Pinpoint the cell where the given text exists, returning its (x, y) midpoint coordinate. 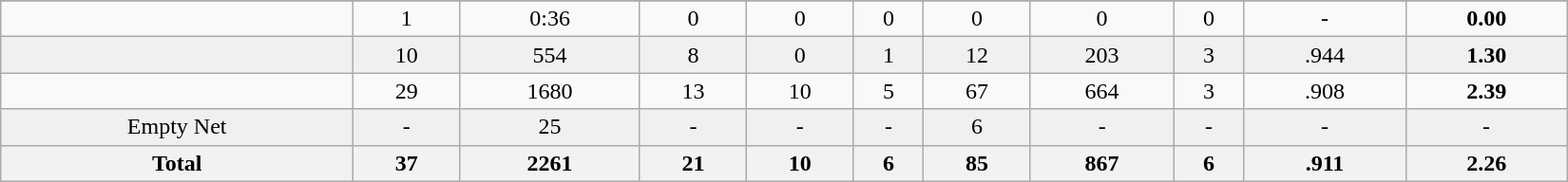
1.30 (1486, 55)
0:36 (549, 19)
29 (407, 91)
1680 (549, 91)
2.39 (1486, 91)
203 (1102, 55)
Empty Net (177, 127)
2261 (549, 163)
2.26 (1486, 163)
85 (977, 163)
554 (549, 55)
867 (1102, 163)
0.00 (1486, 19)
.944 (1325, 55)
25 (549, 127)
37 (407, 163)
21 (693, 163)
.911 (1325, 163)
67 (977, 91)
13 (693, 91)
5 (889, 91)
664 (1102, 91)
.908 (1325, 91)
12 (977, 55)
8 (693, 55)
Total (177, 163)
